Find where the given text appears and provide that cell's center as [x, y] coordinate. 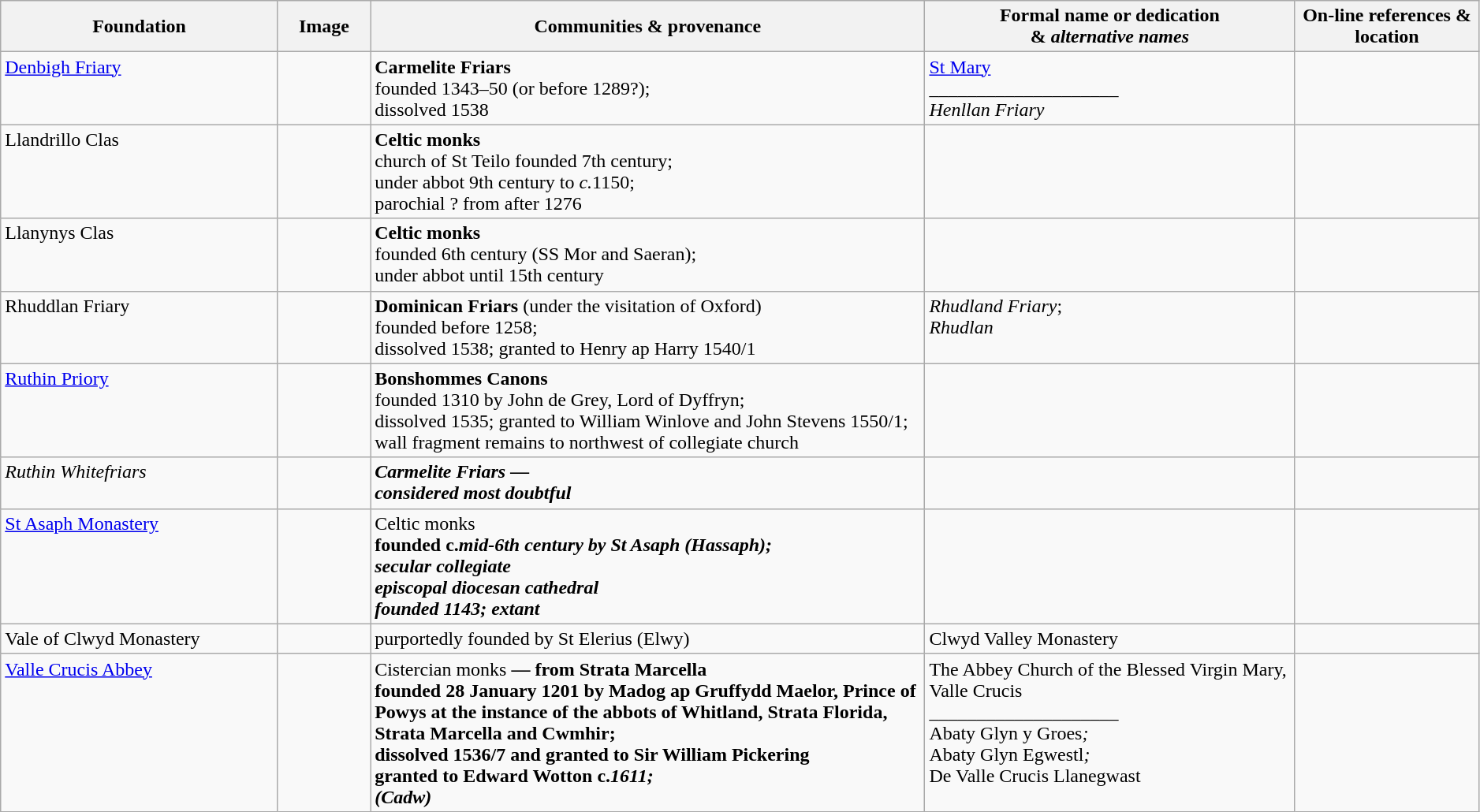
Ruthin Whitefriars [140, 482]
The Abbey Church of the Blessed Virgin Mary, Valle Crucis____________________Abaty Glyn y Groes;Abaty Glyn Egwestl;De Valle Crucis Llanegwast [1110, 732]
Llandrillo Clas [140, 172]
St Mary____________________Henllan Friary [1110, 88]
purportedly founded by St Elerius (Elwy) [648, 639]
Celtic monksfounded 6th century (SS Mor and Saeran); under abbot until 15th century [648, 255]
Celtic monksfounded c.mid-6th century by St Asaph (Hassaph);secular collegiateepiscopal diocesan cathedralfounded 1143; extant [648, 566]
Foundation [140, 27]
Formal name or dedication & alternative names [1110, 27]
Clwyd Valley Monastery [1110, 639]
Rhuddlan Friary [140, 327]
Llanynys Clas [140, 255]
Rhudland Friary;Rhudlan [1110, 327]
Valle Crucis Abbey [140, 732]
Dominican Friars (under the visitation of Oxford)founded before 1258;dissolved 1538; granted to Henry ap Harry 1540/1 [648, 327]
St Asaph Monastery [140, 566]
Carmelite Friarsfounded 1343–50 (or before 1289?);dissolved 1538 [648, 88]
Denbigh Friary [140, 88]
Communities & provenance [648, 27]
On-line references & location [1387, 27]
Ruthin Priory [140, 410]
Vale of Clwyd Monastery [140, 639]
Celtic monkschurch of St Teilo founded 7th century;under abbot 9th century to c.1150;parochial ? from after 1276 [648, 172]
Carmelite Friars — considered most doubtful [648, 482]
Image [323, 27]
